From the cell containing the given text, extract its center point as [X, Y] coordinate. 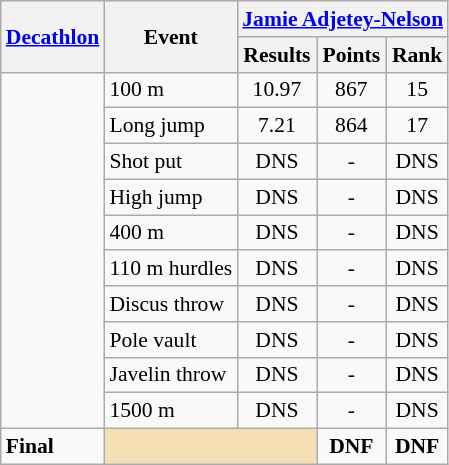
15 [417, 90]
Event [170, 36]
Javelin throw [170, 375]
1500 m [170, 411]
High jump [170, 197]
Long jump [170, 126]
10.97 [276, 90]
Shot put [170, 162]
Discus throw [170, 304]
Results [276, 55]
Jamie Adjetey-Nelson [342, 19]
Points [352, 55]
Final [53, 447]
7.21 [276, 126]
Rank [417, 55]
100 m [170, 90]
400 m [170, 233]
867 [352, 90]
17 [417, 126]
864 [352, 126]
110 m hurdles [170, 269]
Pole vault [170, 340]
Decathlon [53, 36]
